Provide the [X, Y] coordinate of the cell's center where the given text is located.  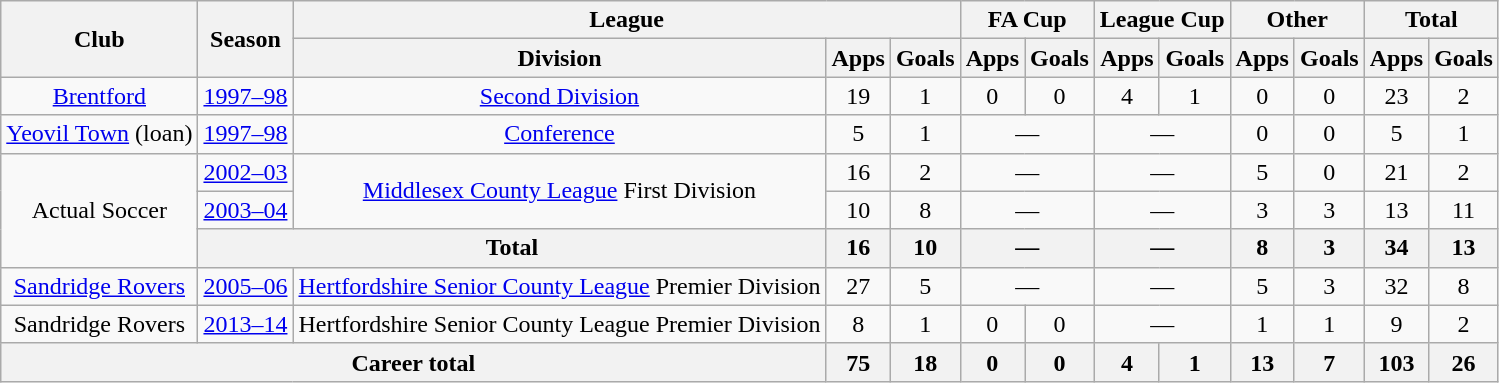
Actual Soccer [100, 210]
League Cup [1162, 20]
11 [1464, 210]
Second Division [560, 96]
2005–06 [246, 286]
23 [1396, 96]
Yeovil Town (loan) [100, 134]
Conference [560, 134]
FA Cup [1027, 20]
2013–14 [246, 324]
2002–03 [246, 172]
9 [1396, 324]
2003–04 [246, 210]
19 [858, 96]
103 [1396, 362]
Brentford [100, 96]
18 [925, 362]
27 [858, 286]
21 [1396, 172]
26 [1464, 362]
75 [858, 362]
Division [560, 58]
Career total [414, 362]
7 [1329, 362]
32 [1396, 286]
Season [246, 39]
Club [100, 39]
Other [1297, 20]
Middlesex County League First Division [560, 191]
34 [1396, 248]
League [626, 20]
